Locate the cell with the specified text and output its [X, Y] center coordinate. 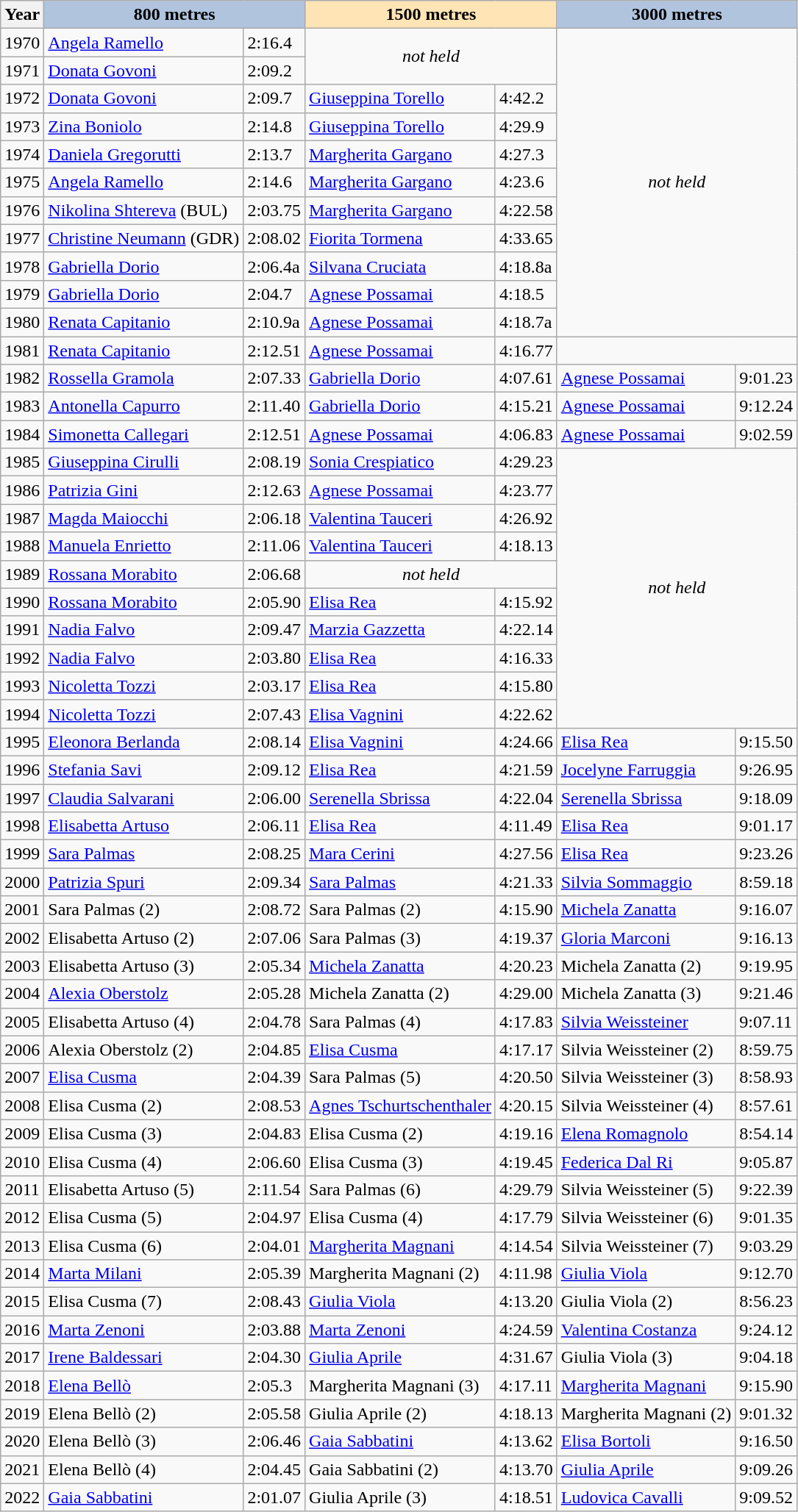
4:14.54 [526, 1246]
Giuseppina Cirulli [144, 462]
Fiorita Tormena [400, 238]
4:20.15 [526, 1106]
2:11.40 [274, 406]
9:16.50 [766, 1441]
9:07.11 [766, 1022]
Elisabetta Artuso (4) [144, 1022]
2:05.34 [274, 966]
2:16.4 [274, 43]
9:12.70 [766, 1274]
Elena Bellò (3) [144, 1441]
2:09.34 [274, 882]
Patrizia Spuri [144, 882]
2021 [22, 1469]
2:08.53 [274, 1106]
Claudia Salvarani [144, 798]
2014 [22, 1274]
2:07.43 [274, 714]
4:18.51 [526, 1497]
Sara Palmas (5) [400, 1078]
Elisa Cusma (7) [144, 1302]
Year [22, 15]
1984 [22, 434]
Christine Neumann (GDR) [144, 238]
Federica Dal Ri [646, 1161]
Rossella Gramola [144, 379]
8:58.93 [766, 1078]
Gloria Marconi [646, 938]
4:22.58 [526, 210]
1993 [22, 686]
2:06.68 [274, 574]
Giulia Aprile (2) [400, 1414]
Elisabetta Artuso (3) [144, 966]
2012 [22, 1217]
2001 [22, 910]
4:07.61 [526, 379]
3000 metres [677, 15]
4:15.21 [526, 406]
2:06.46 [274, 1441]
2009 [22, 1133]
4:29.23 [526, 462]
9:04.18 [766, 1358]
9:26.95 [766, 770]
2017 [22, 1358]
9:19.95 [766, 966]
2008 [22, 1106]
2007 [22, 1078]
Elena Romagnolo [646, 1133]
800 metres [175, 15]
2:04.45 [274, 1469]
2:08.19 [274, 462]
Zina Boniolo [144, 126]
2:03.80 [274, 658]
1991 [22, 630]
Giulia Aprile (3) [400, 1497]
2:04.39 [274, 1078]
2:08.02 [274, 238]
1979 [22, 294]
Sonia Crespiatico [400, 462]
1976 [22, 210]
9:01.32 [766, 1414]
4:17.11 [526, 1386]
2:07.33 [274, 379]
4:15.80 [526, 686]
Silvia Sommaggio [646, 882]
9:16.13 [766, 938]
2:05.3 [274, 1386]
2:03.88 [274, 1330]
4:21.33 [526, 882]
Magda Maiocchi [144, 518]
4:22.04 [526, 798]
Daniela Gregorutti [144, 154]
1980 [22, 322]
1997 [22, 798]
2018 [22, 1386]
2011 [22, 1189]
9:01.17 [766, 826]
2002 [22, 938]
2019 [22, 1414]
Ludovica Cavalli [646, 1497]
9:05.87 [766, 1161]
4:29.00 [526, 994]
2:04.83 [274, 1133]
4:11.49 [526, 826]
1981 [22, 351]
1994 [22, 714]
Elisa Cusma (5) [144, 1217]
Sara Palmas (4) [400, 1022]
4:20.50 [526, 1078]
Eleonora Berlanda [144, 742]
1982 [22, 379]
2015 [22, 1302]
2:09.12 [274, 770]
1999 [22, 854]
Elisabetta Artuso (5) [144, 1189]
1977 [22, 238]
1500 metres [431, 15]
9:09.52 [766, 1497]
4:13.20 [526, 1302]
4:27.56 [526, 854]
Manuela Enrietto [144, 546]
4:15.92 [526, 602]
9:16.07 [766, 910]
2:04.85 [274, 1050]
2:08.25 [274, 854]
4:24.59 [526, 1330]
Silvia Weissteiner (4) [646, 1106]
4:20.23 [526, 966]
4:18.7a [526, 322]
Elisabetta Artuso (2) [144, 938]
2:11.06 [274, 546]
9:18.09 [766, 798]
Irene Baldessari [144, 1358]
9:24.12 [766, 1330]
4:19.45 [526, 1161]
9:01.35 [766, 1217]
2:04.97 [274, 1217]
2:05.58 [274, 1414]
4:11.98 [526, 1274]
Silvia Weissteiner [646, 1022]
8:57.61 [766, 1106]
Alexia Oberstolz (2) [144, 1050]
Silvia Weissteiner (2) [646, 1050]
1975 [22, 182]
Silvia Weissteiner (3) [646, 1078]
1973 [22, 126]
9:02.59 [766, 434]
2:14.6 [274, 182]
Giulia Viola (3) [646, 1358]
Elisabetta Artuso [144, 826]
4:16.33 [526, 658]
Elena Bellò (2) [144, 1414]
2:14.8 [274, 126]
Stefania Savi [144, 770]
9:21.46 [766, 994]
2010 [22, 1161]
9:15.50 [766, 742]
Sara Palmas (3) [400, 938]
Silvia Weissteiner (7) [646, 1246]
9:03.29 [766, 1246]
2:09.2 [274, 71]
Patrizia Gini [144, 490]
2:11.54 [274, 1189]
9:23.26 [766, 854]
2:04.30 [274, 1358]
9:12.24 [766, 406]
2:12.63 [274, 490]
1971 [22, 71]
4:15.90 [526, 910]
8:59.18 [766, 882]
4:23.6 [526, 182]
4:13.62 [526, 1441]
4:31.67 [526, 1358]
2:08.43 [274, 1302]
Simonetta Callegari [144, 434]
Silvana Cruciata [400, 266]
2:06.60 [274, 1161]
2:04.7 [274, 294]
2:09.47 [274, 630]
9:09.26 [766, 1469]
2004 [22, 994]
4:29.79 [526, 1189]
4:16.77 [526, 351]
2016 [22, 1330]
9:15.90 [766, 1386]
2:06.4a [274, 266]
2000 [22, 882]
2:10.9a [274, 322]
1992 [22, 658]
Elena Bellò (4) [144, 1469]
4:22.62 [526, 714]
Giulia Viola (2) [646, 1302]
Margherita Magnani (3) [400, 1386]
Elisa Bortoli [646, 1441]
8:54.14 [766, 1133]
4:42.2 [526, 98]
4:22.14 [526, 630]
Elena Bellò [144, 1386]
Sara Palmas (6) [400, 1189]
Antonella Capurro [144, 406]
Marzia Gazzetta [400, 630]
8:56.23 [766, 1302]
Nikolina Shtereva (BUL) [144, 210]
4:29.9 [526, 126]
2003 [22, 966]
1970 [22, 43]
4:19.16 [526, 1133]
1995 [22, 742]
1987 [22, 518]
2005 [22, 1022]
9:01.23 [766, 379]
2:08.72 [274, 910]
1990 [22, 602]
4:06.83 [526, 434]
Silvia Weissteiner (5) [646, 1189]
9:22.39 [766, 1189]
2022 [22, 1497]
Elisa Cusma (6) [144, 1246]
Mara Cerini [400, 854]
4:24.66 [526, 742]
2:01.07 [274, 1497]
4:18.8a [526, 266]
1974 [22, 154]
4:17.83 [526, 1022]
2:13.7 [274, 154]
4:23.77 [526, 490]
4:27.3 [526, 154]
4:17.79 [526, 1217]
1989 [22, 574]
4:33.65 [526, 238]
Gaia Sabbatini (2) [400, 1469]
2020 [22, 1441]
2:03.17 [274, 686]
2:07.06 [274, 938]
4:13.70 [526, 1469]
Jocelyne Farruggia [646, 770]
4:18.5 [526, 294]
Michela Zanatta (3) [646, 994]
2006 [22, 1050]
1985 [22, 462]
2:04.01 [274, 1246]
4:21.59 [526, 770]
2:05.28 [274, 994]
2:06.11 [274, 826]
Marta Milani [144, 1274]
2:04.78 [274, 1022]
4:17.17 [526, 1050]
2:03.75 [274, 210]
2:05.39 [274, 1274]
4:26.92 [526, 518]
1998 [22, 826]
1983 [22, 406]
4:19.37 [526, 938]
1978 [22, 266]
Silvia Weissteiner (6) [646, 1217]
1986 [22, 490]
2013 [22, 1246]
2:05.90 [274, 602]
2:09.7 [274, 98]
8:59.75 [766, 1050]
Agnes Tschurtschenthaler [400, 1106]
2:06.18 [274, 518]
1972 [22, 98]
Valentina Costanza [646, 1330]
1996 [22, 770]
2:08.14 [274, 742]
Alexia Oberstolz [144, 994]
1988 [22, 546]
2:06.00 [274, 798]
